Return the (X, Y) coordinate for the center point of the cell that contains the specified text.  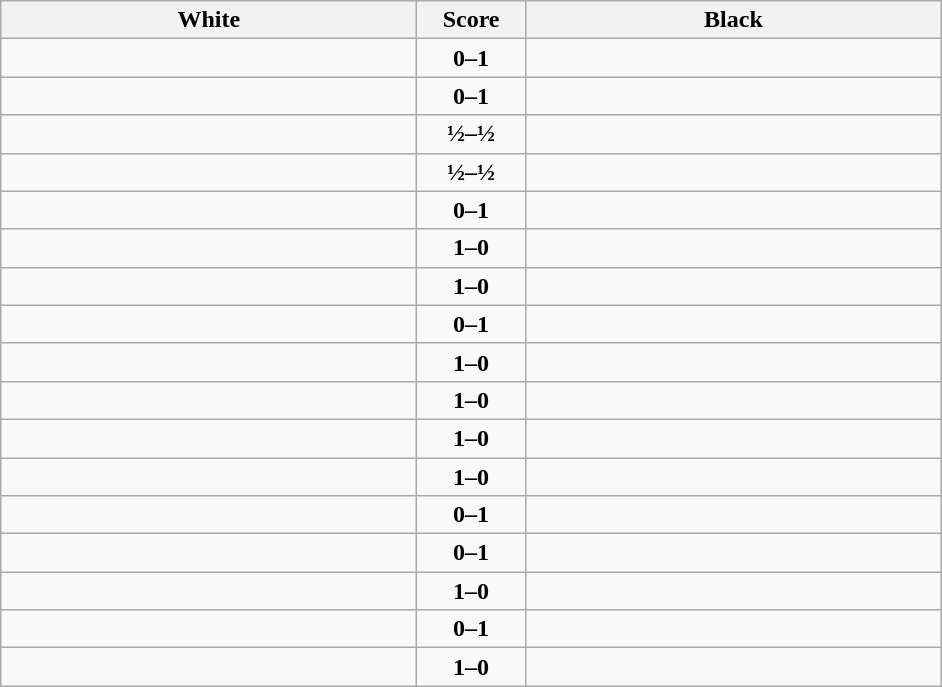
White (209, 20)
Score (472, 20)
Black (733, 20)
